Determine the [X, Y] coordinate at the center of the cell enclosing the given text.  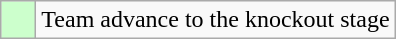
Team advance to the knockout stage [216, 20]
